Scan for the cell matching the given text and deliver its (X, Y) coordinate at center. 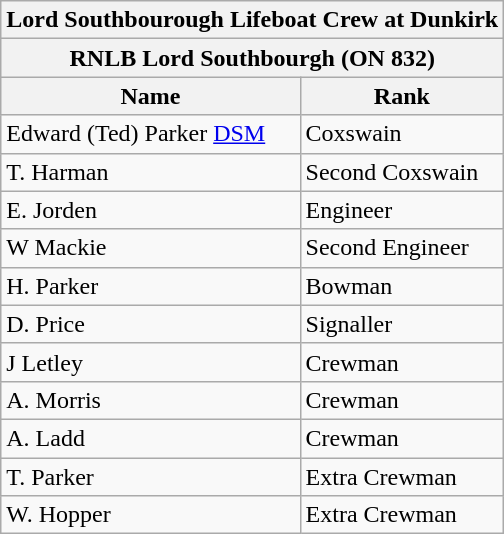
W Mackie (150, 248)
W. Hopper (150, 515)
T. Parker (150, 477)
A. Morris (150, 400)
Lord Southbourough Lifeboat Crew at Dunkirk (252, 20)
RNLB Lord Southbourgh (ON 832) (252, 58)
Name (150, 96)
Rank (402, 96)
Signaller (402, 324)
Edward (Ted) Parker DSM (150, 134)
E. Jorden (150, 210)
J Letley (150, 362)
A. Ladd (150, 438)
Second Coxswain (402, 172)
Bowman (402, 286)
H. Parker (150, 286)
Second Engineer (402, 248)
D. Price (150, 324)
Engineer (402, 210)
Coxswain (402, 134)
T. Harman (150, 172)
